Return the [X, Y] coordinate for the center point of the cell that contains the specified text.  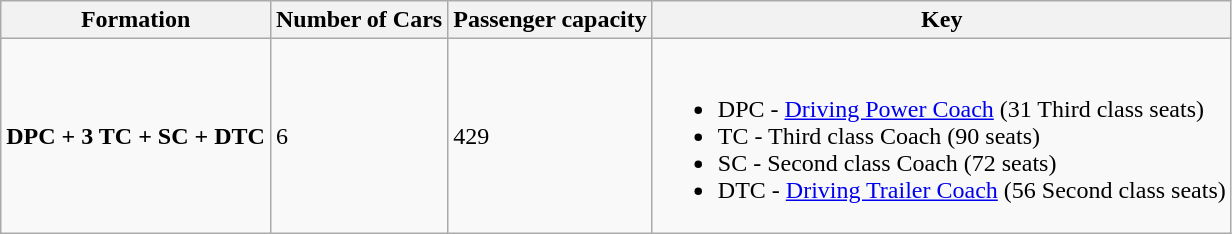
429 [550, 136]
Passenger capacity [550, 20]
DPC + 3 TC + SC + DTC [136, 136]
Formation [136, 20]
6 [358, 136]
Key [942, 20]
Number of Cars [358, 20]
